Identify which cell holds the provided text, then report its [x, y] central coordinate. 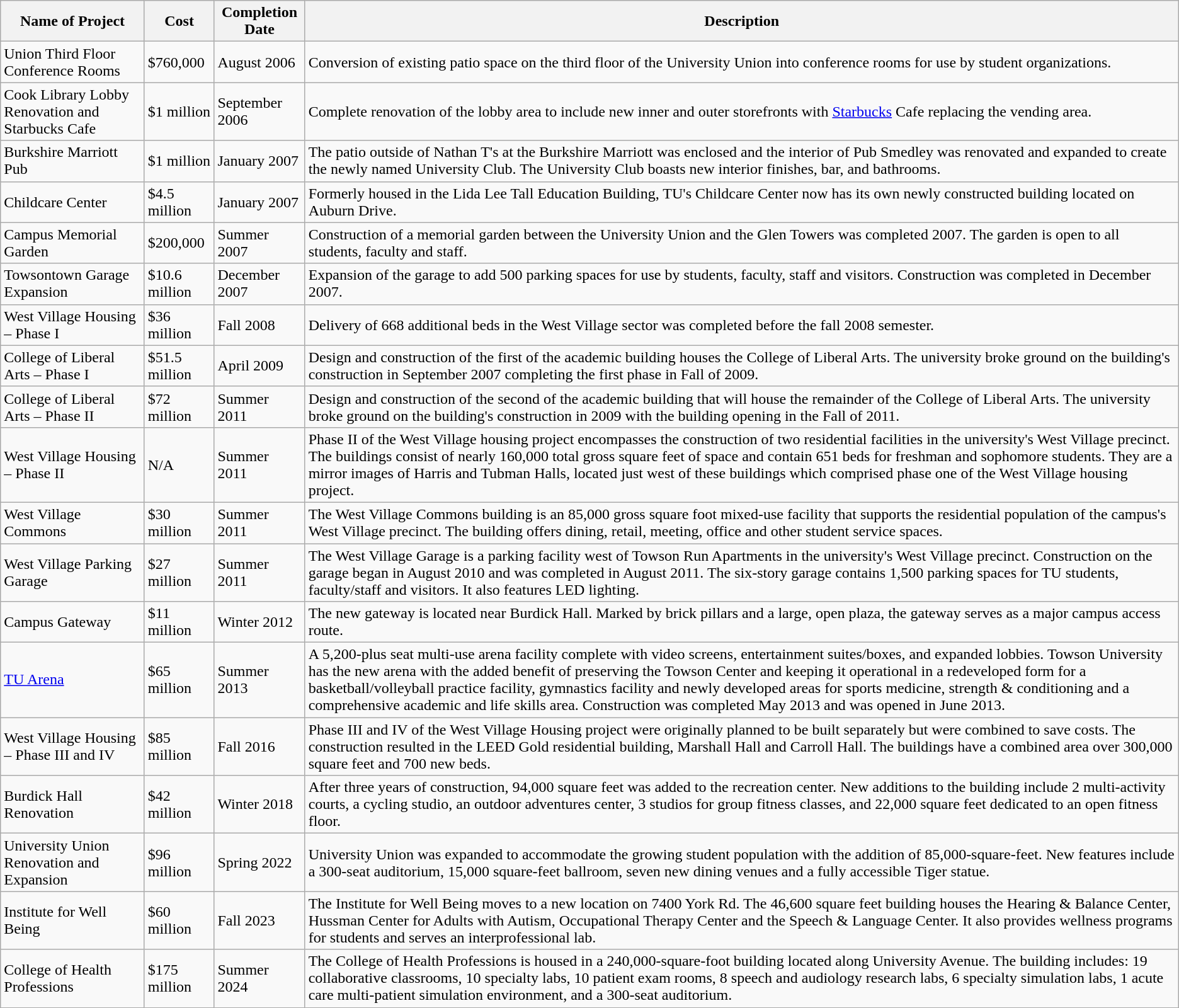
Summer 2013 [259, 680]
Winter 2012 [259, 622]
Formerly housed in the Lida Lee Tall Education Building, TU's Childcare Center now has its own newly constructed building located on Auburn Drive. [742, 202]
$42 million [179, 805]
The new gateway is located near Burdick Hall. Marked by brick pillars and a large, open plaza, the gateway serves as a major campus access route. [742, 622]
Winter 2018 [259, 805]
Burkshire Marriott Pub [72, 161]
April 2009 [259, 365]
Campus Gateway [72, 622]
Cost [179, 21]
Fall 2016 [259, 747]
$65 million [179, 680]
$175 million [179, 978]
Fall 2023 [259, 920]
$85 million [179, 747]
Spring 2022 [259, 862]
West Village Housing – Phase II [72, 465]
September 2006 [259, 112]
$72 million [179, 407]
Campus Memorial Garden [72, 243]
$10.6 million [179, 283]
University Union Renovation and Expansion [72, 862]
Name of Project [72, 21]
Conversion of existing patio space on the third floor of the University Union into conference rooms for use by student organizations. [742, 62]
$51.5 million [179, 365]
Completion Date [259, 21]
College of Liberal Arts – Phase I [72, 365]
West Village Commons [72, 523]
$30 million [179, 523]
Cook Library Lobby Renovation and Starbucks Cafe [72, 112]
West Village Housing – Phase I [72, 325]
Description [742, 21]
$200,000 [179, 243]
August 2006 [259, 62]
Institute for Well Being [72, 920]
Burdick Hall Renovation [72, 805]
N/A [179, 465]
Childcare Center [72, 202]
$760,000 [179, 62]
West Village Housing – Phase III and IV [72, 747]
West Village Parking Garage [72, 572]
$60 million [179, 920]
$27 million [179, 572]
Summer 2007 [259, 243]
College of Liberal Arts – Phase II [72, 407]
Complete renovation of the lobby area to include new inner and outer storefronts with Starbucks Cafe replacing the vending area. [742, 112]
Expansion of the garage to add 500 parking spaces for use by students, faculty, staff and visitors. Construction was completed in December 2007. [742, 283]
College of Health Professions [72, 978]
$96 million [179, 862]
Union Third Floor Conference Rooms [72, 62]
Towsontown Garage Expansion [72, 283]
$36 million [179, 325]
Summer 2024 [259, 978]
$11 million [179, 622]
December 2007 [259, 283]
TU Arena [72, 680]
Fall 2008 [259, 325]
$4.5 million [179, 202]
Delivery of 668 additional beds in the West Village sector was completed before the fall 2008 semester. [742, 325]
